Return [X, Y] of the center of cell containing provided text 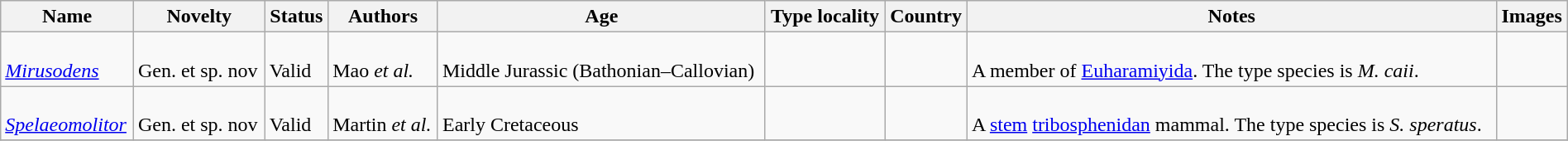
Spelaeomolitor [68, 113]
Mao et al. [384, 60]
Type locality [825, 17]
Status [296, 17]
Authors [384, 17]
Martin et al. [384, 113]
A stem tribosphenidan mammal. The type species is S. speratus. [1231, 113]
Age [601, 17]
Images [1532, 17]
Mirusodens [68, 60]
Name [68, 17]
A member of Euharamiyida. The type species is M. caii. [1231, 60]
Middle Jurassic (Bathonian–Callovian) [601, 60]
Notes [1231, 17]
Country [926, 17]
Early Cretaceous [601, 113]
Novelty [198, 17]
